Determine the (X, Y) coordinate at the center of the cell enclosing the given text.  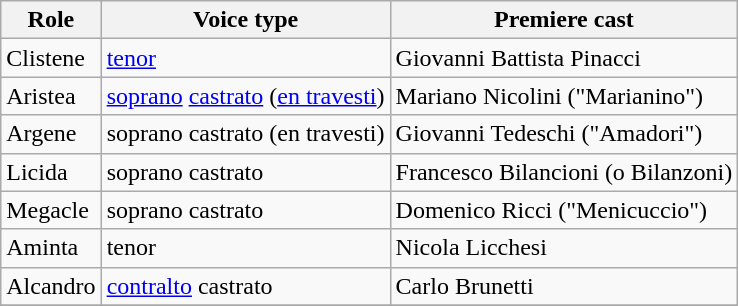
Clistene (51, 58)
Francesco Bilancioni (o Bilanzoni) (564, 172)
Role (51, 20)
Carlo Brunetti (564, 286)
Megacle (51, 210)
Domenico Ricci ("Menicuccio") (564, 210)
Giovanni Battista Pinacci (564, 58)
Licida (51, 172)
Giovanni Tedeschi ("Amadori") (564, 134)
Premiere cast (564, 20)
Mariano Nicolini ("Marianino") (564, 96)
Nicola Licchesi (564, 248)
Aminta (51, 248)
Alcandro (51, 286)
Aristea (51, 96)
Argene (51, 134)
Voice type (246, 20)
contralto castrato (246, 286)
